Pinpoint the cell where the given text exists, returning its (X, Y) midpoint coordinate. 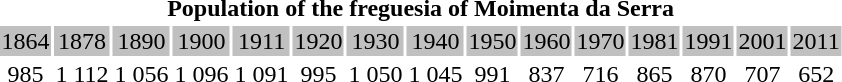
1960 (546, 41)
1900 (202, 41)
1940 (436, 41)
1864 (26, 41)
2011 (816, 41)
1930 (376, 41)
1950 (492, 41)
1878 (82, 41)
1890 (142, 41)
2001 (762, 41)
1911 (262, 41)
1970 (600, 41)
1991 (708, 41)
1981 (654, 41)
1920 (318, 41)
